Extract the [x, y] coordinate from the center of the cell holding the provided text.  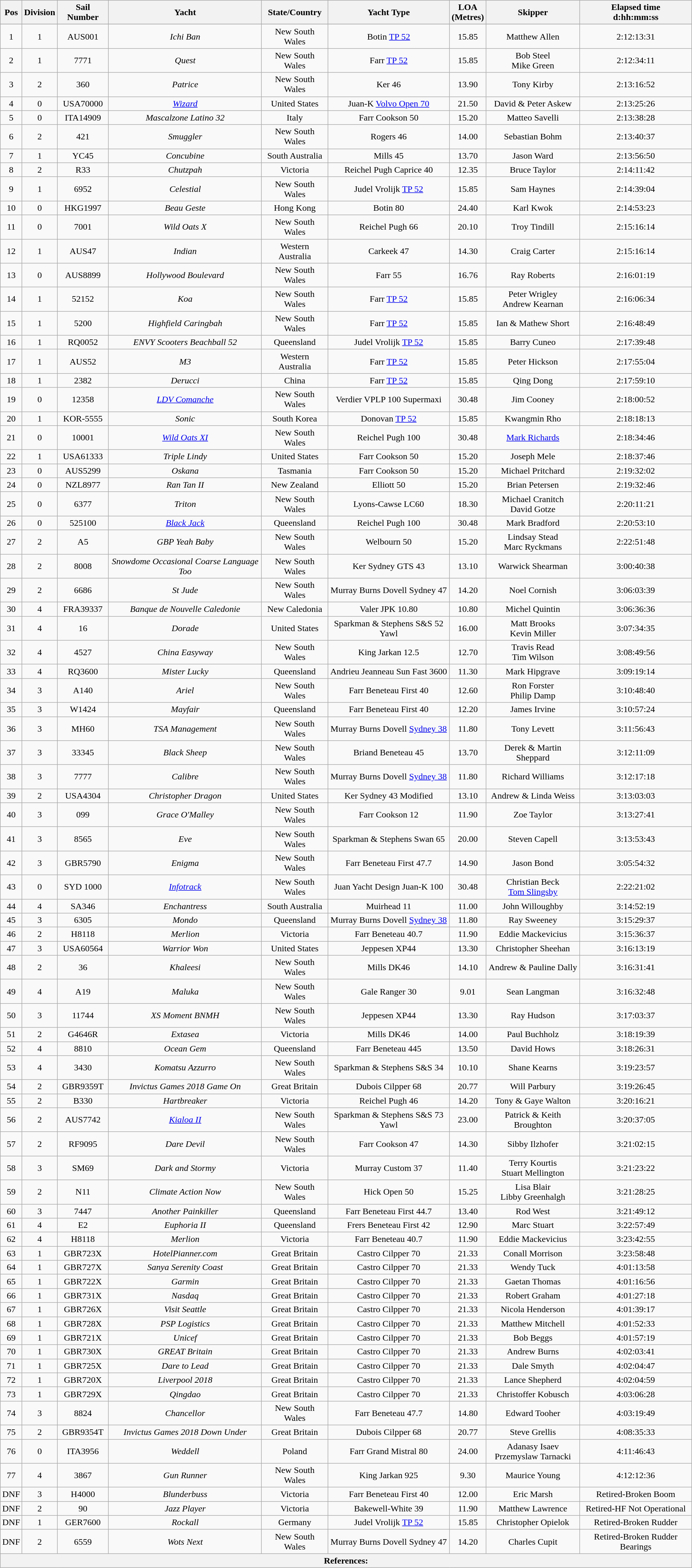
Lindsay Stead Marc Ryckmans [533, 542]
2:18:00:52 [636, 399]
Ker 46 [389, 84]
NZL8977 [83, 485]
8565 [83, 839]
PSP Logistics [185, 1324]
Koa [185, 299]
Paul Buchholz [533, 1034]
Donovan TP 52 [389, 419]
GBR723X [83, 1253]
Euphoria II [185, 1225]
Poland [295, 1451]
Welbourn 50 [389, 542]
Rod West [533, 1211]
10 [11, 208]
75 [11, 1432]
Dare Devil [185, 1144]
Christopher Dragon [185, 796]
6305 [83, 920]
21.50 [468, 104]
Jason Bond [533, 863]
AUS52 [83, 362]
50 [11, 1015]
Mills 45 [389, 156]
4:01:16:56 [636, 1281]
2:16:06:34 [636, 299]
Sam Haynes [533, 189]
2:22:21:02 [636, 887]
ITA3956 [83, 1451]
Juan-K Volvo Open 70 [389, 104]
73 [11, 1394]
Mascalzone Latino 32 [185, 118]
2:18:37:46 [636, 457]
Ron Forster Philip Damp [533, 691]
SM69 [83, 1168]
References: [346, 1561]
14.80 [468, 1413]
Black Sheep [185, 753]
RQ3600 [83, 671]
Steve Grellis [533, 1432]
Farr 55 [389, 275]
A5 [83, 542]
Kwangmin Rho [533, 419]
56 [11, 1120]
Dorade [185, 629]
M3 [185, 362]
Sean Langman [533, 992]
12358 [83, 399]
Matthew Lawrence [533, 1508]
Muirhead 11 [389, 906]
11.30 [468, 671]
Banque de Nouvelle Caledonie [185, 609]
Sparkman & Stephens S&S 52 Yawl [389, 629]
Dark and Stormy [185, 1168]
9.30 [468, 1475]
Robert Graham [533, 1296]
12.35 [468, 170]
USA70000 [83, 104]
GBR720X [83, 1380]
Visit Seattle [185, 1310]
2:19:32:46 [636, 485]
48 [11, 967]
Eric Marsh [533, 1494]
39 [11, 796]
GBR722X [83, 1281]
B330 [83, 1101]
Invictus Games 2018 Game On [185, 1087]
62 [11, 1239]
4:08:35:33 [636, 1432]
15 [11, 323]
Karl Kwok [533, 208]
20.10 [468, 227]
2:13:56:50 [636, 156]
14 [11, 299]
Gun Runner [185, 1475]
Zoe Taylor [533, 815]
Farr Beneteau First 47.7 [389, 863]
17 [11, 362]
3:13:03:03 [636, 796]
LDV Comanche [185, 399]
Carkeek 47 [389, 251]
099 [83, 815]
GBR727X [83, 1267]
3:09:19:14 [636, 671]
13.40 [468, 1211]
Tony Kirby [533, 84]
44 [11, 906]
Sonic [185, 419]
Elapsed time d:hh:mm:ss [636, 13]
2382 [83, 380]
70 [11, 1352]
2:13:16:52 [636, 84]
Sanya Serenity Coast [185, 1267]
4:01:39:17 [636, 1310]
3:16:32:48 [636, 992]
3:13:53:43 [636, 839]
Edward Tooher [533, 1413]
Qingdao [185, 1394]
Triton [185, 504]
GBR725X [83, 1366]
Kialoa II [185, 1120]
Barry Cuneo [533, 342]
Reichel Pugh 66 [389, 227]
Concubine [185, 156]
47 [11, 948]
3430 [83, 1068]
AUS5299 [83, 471]
W1424 [83, 710]
Garmin [185, 1281]
Dale Smyth [533, 1366]
King Jarkan 925 [389, 1475]
7777 [83, 776]
Christoffer Kobusch [533, 1394]
2:20:11:21 [636, 504]
Skipper [533, 13]
Enchantress [185, 906]
Murray Custom 37 [389, 1168]
Gaetan Thomas [533, 1281]
72 [11, 1380]
Climate Action Now [185, 1192]
24.40 [468, 208]
TSA Management [185, 728]
Enigma [185, 863]
Chancellor [185, 1413]
Michael Pritchard [533, 471]
SYD 1000 [83, 887]
37 [11, 753]
Chutzpah [185, 170]
3:20:16:21 [636, 1101]
Infotrack [185, 887]
76 [11, 1451]
Michael Cranitch David Gotze [533, 504]
Mondo [185, 920]
12.90 [468, 1225]
4:11:46:43 [636, 1451]
3:19:26:45 [636, 1087]
Mark Bradford [533, 523]
USA4304 [83, 796]
3867 [83, 1475]
Calibre [185, 776]
AUS47 [83, 251]
7771 [83, 61]
GBR729X [83, 1394]
3:11:56:43 [636, 728]
FRA39337 [83, 609]
Jason Ward [533, 156]
GBR721X [83, 1338]
Nasdaq [185, 1296]
Beau Geste [185, 208]
2:13:38:28 [636, 118]
22 [11, 457]
Bruce Taylor [533, 170]
3:17:03:37 [636, 1015]
Italy [295, 118]
3:19:23:57 [636, 1068]
58 [11, 1168]
64 [11, 1267]
3:10:48:40 [636, 691]
Travis Read Tim Wilson [533, 652]
Tony & Gaye Walton [533, 1101]
16.76 [468, 275]
Farr Cookson 12 [389, 815]
38 [11, 776]
4:02:04:47 [636, 1366]
GBR726X [83, 1310]
Patrice [185, 84]
2:17:55:04 [636, 362]
SA346 [83, 906]
3:18:26:31 [636, 1049]
Ian & Mathew Short [533, 323]
Craig Carter [533, 251]
10.10 [468, 1068]
Matteo Savelli [533, 118]
AUS8899 [83, 275]
3:21:28:25 [636, 1192]
South Korea [295, 419]
MH60 [83, 728]
Tony Levett [533, 728]
Hick Open 50 [389, 1192]
Peter Hickson [533, 362]
GREAT Britain [185, 1352]
Another Painkiller [185, 1211]
74 [11, 1413]
Ichi Ban [185, 36]
2:17:59:10 [636, 380]
Wild Oats XI [185, 438]
China Easyway [185, 652]
Ker Sydney GTS 43 [389, 566]
James Irvine [533, 710]
6686 [83, 590]
3:21:49:12 [636, 1211]
2:14:11:42 [636, 170]
32 [11, 652]
Rockall [185, 1523]
4:01:27:18 [636, 1296]
3:20:37:05 [636, 1120]
Highfield Caringbah [185, 323]
4:03:19:49 [636, 1413]
2:17:39:48 [636, 342]
52152 [83, 299]
23 [11, 471]
63 [11, 1253]
Wendy Tuck [533, 1267]
G4646R [83, 1034]
3:16:13:19 [636, 948]
Smuggler [185, 137]
9 [11, 189]
LOA (Metres) [468, 13]
Warwick Shearman [533, 566]
Division [40, 13]
46 [11, 934]
Derek & Martin Sheppard [533, 753]
John Willoughby [533, 906]
12.70 [468, 652]
GBR730X [83, 1352]
King Jarkan 12.5 [389, 652]
Andrew Burns [533, 1352]
6559 [83, 1542]
Eve [185, 839]
3:16:31:41 [636, 967]
XS Moment BNMH [185, 1015]
35 [11, 710]
33 [11, 671]
Sibby Ilzhofer [533, 1144]
Celestial [185, 189]
14.90 [468, 863]
Marc Stuart [533, 1225]
Hollywood Boulevard [185, 275]
3:08:49:56 [636, 652]
Ocean Gem [185, 1049]
Will Parbury [533, 1087]
Wots Next [185, 1542]
USA60564 [83, 948]
David & Peter Askew [533, 104]
HKG1997 [83, 208]
31 [11, 629]
Lyons-Cawse LC60 [389, 504]
Black Jack [185, 523]
Sparkman & Stephens S&S 34 [389, 1068]
3:15:29:37 [636, 920]
3:22:57:49 [636, 1225]
Frers Beneteau First 42 [389, 1225]
GBR731X [83, 1296]
GER7600 [83, 1523]
4:01:52:33 [636, 1324]
13 [11, 275]
2:16:01:19 [636, 275]
Hartbreaker [185, 1101]
28 [11, 566]
Yacht Type [389, 13]
11.40 [468, 1168]
Elliott 50 [389, 485]
5 [11, 118]
3:10:57:24 [636, 710]
Retired-Broken Boom [636, 1494]
Maurice Young [533, 1475]
33345 [83, 753]
54 [11, 1087]
3:07:34:35 [636, 629]
A140 [83, 691]
Peter Wrigley Andrew Kearnan [533, 299]
49 [11, 992]
8824 [83, 1413]
Mark Hipgrave [533, 671]
RQ0052 [83, 342]
Khaleesi [185, 967]
Shane Kearns [533, 1068]
3:23:42:55 [636, 1239]
Adanasy Isaev Przemyslaw Tarnacki [533, 1451]
Mark Richards [533, 438]
Triple Lindy [185, 457]
Retired-Broken Rudder [636, 1523]
9.01 [468, 992]
3:14:52:19 [636, 906]
18 [11, 380]
Ariel [185, 691]
Ran Tan II [185, 485]
Conall Morrison [533, 1253]
20.00 [468, 839]
67 [11, 1310]
24 [11, 485]
13.90 [468, 84]
GBP Yeah Baby [185, 542]
4:02:03:41 [636, 1352]
Noel Cornish [533, 590]
15.25 [468, 1192]
Farr Grand Mistral 80 [389, 1451]
8 [11, 170]
3:15:36:37 [636, 934]
Farr Beneteau First 44.7 [389, 1211]
Blunderbuss [185, 1494]
Weddell [185, 1451]
4:03:06:28 [636, 1394]
Ray Roberts [533, 275]
43 [11, 887]
69 [11, 1338]
HotelPianner.com [185, 1253]
12 [11, 251]
2:20:53:10 [636, 523]
AUS001 [83, 36]
Briand Beneteau 45 [389, 753]
Patrick & Keith Broughton [533, 1120]
52 [11, 1049]
3:12:11:09 [636, 753]
Lisa Blair Libby Greenhalgh [533, 1192]
3:21:23:22 [636, 1168]
525100 [83, 523]
30 [11, 609]
YC45 [83, 156]
10.80 [468, 609]
7 [11, 156]
3:00:40:38 [636, 566]
E2 [83, 1225]
Tasmania [295, 471]
23.00 [468, 1120]
3:05:54:32 [636, 863]
Juan Yacht Design Juan-K 100 [389, 887]
Wild Oats X [185, 227]
2:22:51:48 [636, 542]
6377 [83, 504]
45 [11, 920]
14.10 [468, 967]
Retired-Broken Rudder Bearings [636, 1542]
Matt Brooks Kevin Miller [533, 629]
8810 [83, 1049]
Qing Dong [533, 380]
11 [11, 227]
4:01:57:19 [636, 1338]
34 [11, 691]
Lance Shepherd [533, 1380]
19 [11, 399]
AUS7742 [83, 1120]
Terry Kourtis Stuart Mellington [533, 1168]
Quest [185, 61]
Derucci [185, 380]
4:12:12:36 [636, 1475]
USA61333 [83, 457]
N11 [83, 1192]
Wizard [185, 104]
Christopher Sheehan [533, 948]
Andrew & Pauline Dally [533, 967]
Komatsu Azzurro [185, 1068]
59 [11, 1192]
11.00 [468, 906]
3:23:58:48 [636, 1253]
Farr Beneteau 47.7 [389, 1413]
2:12:34:11 [636, 61]
40 [11, 815]
Rogers 46 [389, 137]
6952 [83, 189]
Ray Sweeney [533, 920]
Reichel Pugh Caprice 40 [389, 170]
Michel Quintin [533, 609]
65 [11, 1281]
New Caledonia [295, 609]
New Zealand [295, 485]
12.00 [468, 1494]
8008 [83, 566]
66 [11, 1296]
KOR-5555 [83, 419]
7447 [83, 1211]
Andrieu Jeanneau Sun Fast 3600 [389, 671]
Gale Ranger 30 [389, 992]
61 [11, 1225]
Botin TP 52 [389, 36]
2:19:32:02 [636, 471]
Verdier VPLP 100 Supermaxi [389, 399]
Ray Hudson [533, 1015]
27 [11, 542]
3:06:36:36 [636, 609]
Retired-HF Not Operational [636, 1508]
12.20 [468, 710]
Joseph Mele [533, 457]
Reichel Pugh 46 [389, 1101]
St Jude [185, 590]
13.50 [468, 1049]
Pos [11, 13]
3:18:19:39 [636, 1034]
Matthew Allen [533, 36]
7001 [83, 227]
Unicef [185, 1338]
State/Country [295, 13]
57 [11, 1144]
Snowdome Occasional Coarse Language Too [185, 566]
Nicola Henderson [533, 1310]
Indian [185, 251]
53 [11, 1068]
Jazz Player [185, 1508]
ITA14909 [83, 118]
R33 [83, 170]
Maluka [185, 992]
Jim Cooney [533, 399]
A19 [83, 992]
Mayfair [185, 710]
Farr Cookson 47 [389, 1144]
68 [11, 1324]
360 [83, 84]
Botin 80 [389, 208]
Hong Kong [295, 208]
21 [11, 438]
Warrior Won [185, 948]
20 [11, 419]
Ker Sydney 43 Modified [389, 796]
2:12:13:31 [636, 36]
China [295, 380]
421 [83, 137]
24.00 [468, 1451]
Matthew Mitchell [533, 1324]
60 [11, 1211]
16.00 [468, 629]
55 [11, 1101]
51 [11, 1034]
3:21:02:15 [636, 1144]
Sebastian Bohm [533, 137]
5200 [83, 323]
RF9095 [83, 1144]
Christian Beck Tom Slingsby [533, 887]
Steven Capell [533, 839]
6 [11, 137]
Richard Williams [533, 776]
Sail Number [83, 13]
3:06:03:39 [636, 590]
ENVY Scooters Beachball 52 [185, 342]
4:01:13:58 [636, 1267]
Liverpool 2018 [185, 1380]
77 [11, 1475]
Dare to Lead [185, 1366]
29 [11, 590]
Germany [295, 1523]
11744 [83, 1015]
Bob Steel Mike Green [533, 61]
12.60 [468, 691]
4527 [83, 652]
41 [11, 839]
25 [11, 504]
2:18:34:46 [636, 438]
4:02:04:59 [636, 1380]
Sparkman & Stephens Swan 65 [389, 839]
10001 [83, 438]
Christopher Opielok [533, 1523]
Invictus Games 2018 Down Under [185, 1432]
42 [11, 863]
Extasea [185, 1034]
90 [83, 1508]
Troy Tindill [533, 227]
2:13:25:26 [636, 104]
2:18:18:13 [636, 419]
Valer JPK 10.80 [389, 609]
Bob Beggs [533, 1338]
Grace O'Malley [185, 815]
Charles Cupit [533, 1542]
2:16:48:49 [636, 323]
GBR9354T [83, 1432]
71 [11, 1366]
3:13:27:41 [636, 815]
Sparkman & Stephens S&S 73 Yawl [389, 1120]
Oskana [185, 471]
GBR728X [83, 1324]
Farr Beneteau 445 [389, 1049]
Andrew & Linda Weiss [533, 796]
Mister Lucky [185, 671]
2:13:40:37 [636, 137]
GBR5790 [83, 863]
Yacht [185, 13]
26 [11, 523]
18.30 [468, 504]
2:14:53:23 [636, 208]
2:14:39:04 [636, 189]
3:12:17:18 [636, 776]
David Hows [533, 1049]
Bakewell-White 39 [389, 1508]
Brian Petersen [533, 485]
H4000 [83, 1494]
GBR9359T [83, 1087]
